Output the (X, Y) coordinate of the center of the cell containing the given text.  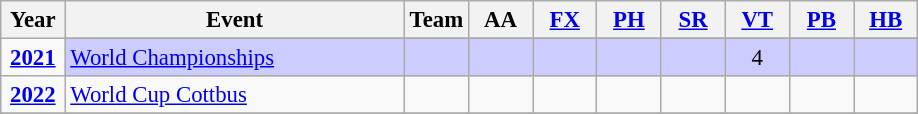
FX (565, 20)
Year (33, 20)
4 (757, 58)
Event (234, 20)
HB (886, 20)
VT (757, 20)
2022 (33, 95)
AA (500, 20)
World Championships (234, 58)
SR (693, 20)
Team (436, 20)
World Cup Cottbus (234, 95)
PH (629, 20)
PB (821, 20)
2021 (33, 58)
